From the cell containing the given text, extract its center point as [X, Y] coordinate. 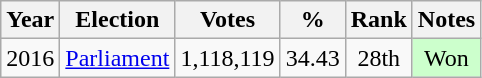
Rank [378, 20]
Notes [446, 20]
2016 [30, 58]
1,118,119 [228, 58]
Won [446, 58]
Votes [228, 20]
% [312, 20]
28th [378, 58]
Election [118, 20]
Year [30, 20]
34.43 [312, 58]
Parliament [118, 58]
